Determine the [X, Y] coordinate at the center of the cell enclosing the given text.  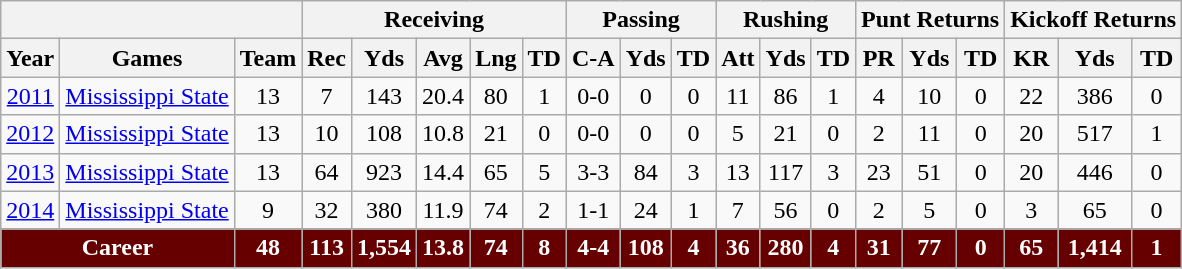
9 [268, 210]
11.9 [444, 210]
23 [879, 172]
3-3 [593, 172]
10.8 [444, 134]
2014 [30, 210]
117 [786, 172]
4-4 [593, 248]
386 [1095, 96]
48 [268, 248]
Rushing [786, 20]
Team [268, 58]
1,554 [384, 248]
64 [327, 172]
380 [384, 210]
446 [1095, 172]
PR [879, 58]
1-1 [593, 210]
KR [1032, 58]
13.8 [444, 248]
Punt Returns [930, 20]
22 [1032, 96]
80 [496, 96]
C-A [593, 58]
Kickoff Returns [1094, 20]
8 [544, 248]
2013 [30, 172]
36 [738, 248]
2012 [30, 134]
Lng [496, 58]
517 [1095, 134]
31 [879, 248]
1,414 [1095, 248]
Passing [640, 20]
Year [30, 58]
143 [384, 96]
56 [786, 210]
Rec [327, 58]
84 [646, 172]
Avg [444, 58]
24 [646, 210]
Games [147, 58]
77 [930, 248]
32 [327, 210]
923 [384, 172]
14.4 [444, 172]
Receiving [434, 20]
113 [327, 248]
51 [930, 172]
2011 [30, 96]
86 [786, 96]
20.4 [444, 96]
Career [118, 248]
Att [738, 58]
280 [786, 248]
